Provide the (X, Y) coordinate of the cell's center where the given text is located.  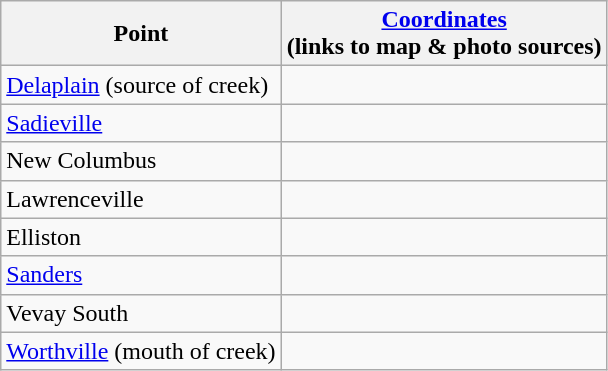
Elliston (141, 237)
Sanders (141, 275)
Lawrenceville (141, 199)
Vevay South (141, 313)
Worthville (mouth of creek) (141, 351)
Delaplain (source of creek) (141, 85)
Point (141, 34)
Coordinates(links to map & photo sources) (444, 34)
Sadieville (141, 123)
New Columbus (141, 161)
